Capture the cell that displays the provided text and extract its (X, Y) central coordinate. 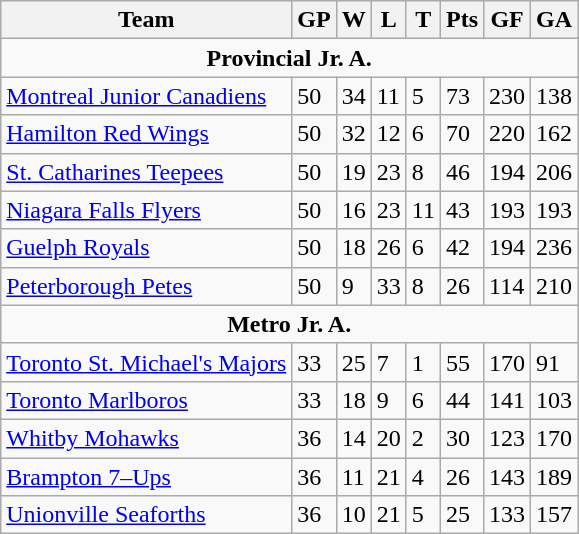
Unionville Seaforths (146, 515)
230 (508, 96)
Whitby Mohawks (146, 438)
114 (508, 286)
123 (508, 438)
Guelph Royals (146, 248)
Metro Jr. A. (290, 324)
1 (423, 362)
20 (388, 438)
GF (508, 20)
16 (354, 210)
143 (508, 477)
Hamilton Red Wings (146, 134)
34 (354, 96)
Peterborough Petes (146, 286)
189 (554, 477)
210 (554, 286)
Niagara Falls Flyers (146, 210)
220 (508, 134)
4 (423, 477)
42 (462, 248)
44 (462, 400)
157 (554, 515)
Toronto Marlboros (146, 400)
236 (554, 248)
55 (462, 362)
Montreal Junior Canadiens (146, 96)
T (423, 20)
Provincial Jr. A. (290, 58)
70 (462, 134)
St. Catharines Teepees (146, 172)
GA (554, 20)
46 (462, 172)
43 (462, 210)
206 (554, 172)
GP (314, 20)
19 (354, 172)
162 (554, 134)
L (388, 20)
10 (354, 515)
Team (146, 20)
73 (462, 96)
2 (423, 438)
7 (388, 362)
Pts (462, 20)
91 (554, 362)
138 (554, 96)
12 (388, 134)
32 (354, 134)
14 (354, 438)
103 (554, 400)
Brampton 7–Ups (146, 477)
141 (508, 400)
30 (462, 438)
133 (508, 515)
W (354, 20)
Toronto St. Michael's Majors (146, 362)
